Pinpoint the cell where the given text exists, returning its (x, y) midpoint coordinate. 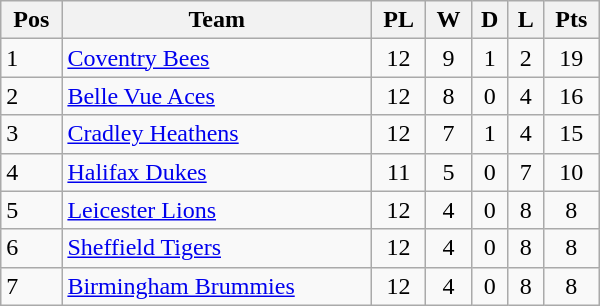
11 (398, 172)
Pts (571, 20)
Sheffield Tigers (217, 248)
9 (449, 58)
6 (32, 248)
W (449, 20)
Leicester Lions (217, 210)
Belle Vue Aces (217, 96)
Halifax Dukes (217, 172)
16 (571, 96)
Birmingham Brummies (217, 286)
15 (571, 134)
Coventry Bees (217, 58)
10 (571, 172)
3 (32, 134)
L (526, 20)
PL (398, 20)
D (490, 20)
19 (571, 58)
Team (217, 20)
Pos (32, 20)
Cradley Heathens (217, 134)
